Detect which cell encompasses the target text, then output its (x, y) center coordinate. 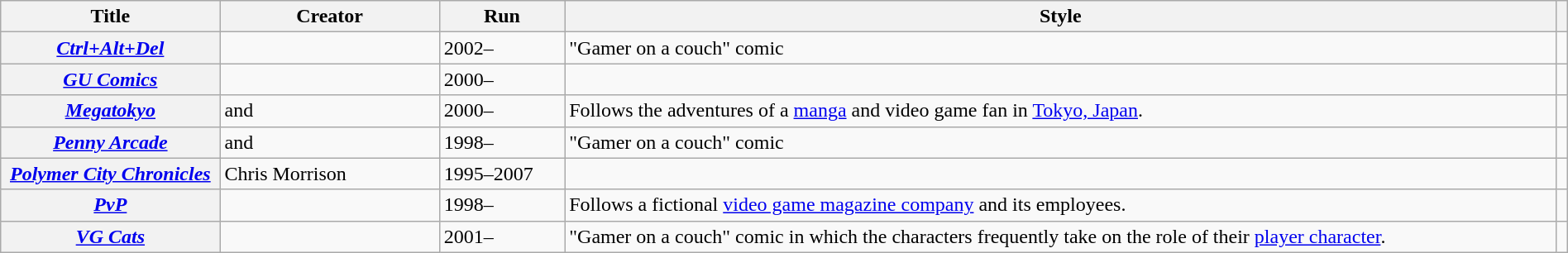
Run (502, 17)
Creator (329, 17)
Style (1060, 17)
Title (111, 17)
2002– (502, 48)
Ctrl+Alt+Del (111, 48)
"Gamer on a couch" comic in which the characters frequently take on the role of their player character. (1060, 236)
Follows the adventures of a manga and video game fan in Tokyo, Japan. (1060, 111)
Chris Morrison (329, 174)
PvP (111, 205)
Penny Arcade (111, 142)
2001– (502, 236)
Polymer City Chronicles (111, 174)
VG Cats (111, 236)
GU Comics (111, 79)
1995–2007 (502, 174)
Megatokyo (111, 111)
Follows a fictional video game magazine company and its employees. (1060, 205)
